Determine the (X, Y) coordinate at the center of the cell enclosing the given text.  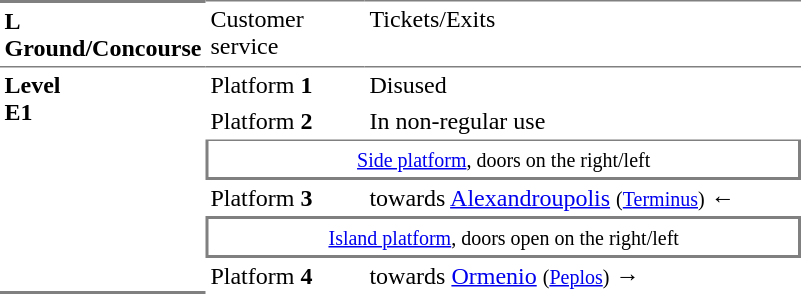
Platform 2 (286, 122)
LevelΕ1 (103, 181)
Tickets/Exits (583, 34)
Disused (583, 86)
towards Ormenio (Peplos) → (583, 276)
Platform 3 (286, 198)
towards Alexandroupolis (Terminus) ← (583, 198)
In non-regular use (583, 122)
Customer service (286, 34)
Platform 1 (286, 86)
LGround/Concourse (103, 34)
Platform 4 (286, 276)
